Pinpoint the cell where the given text exists, returning its [x, y] midpoint coordinate. 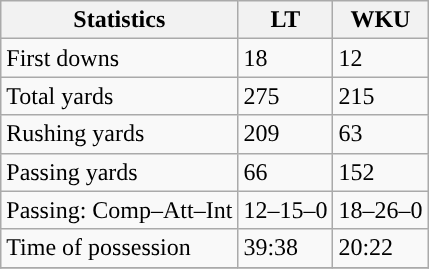
39:38 [286, 248]
Passing: Comp–Att–Int [120, 210]
Passing yards [120, 172]
Time of possession [120, 248]
18–26–0 [380, 210]
Rushing yards [120, 134]
20:22 [380, 248]
275 [286, 96]
152 [380, 172]
209 [286, 134]
12 [380, 58]
First downs [120, 58]
215 [380, 96]
66 [286, 172]
WKU [380, 20]
12–15–0 [286, 210]
63 [380, 134]
Statistics [120, 20]
LT [286, 20]
18 [286, 58]
Total yards [120, 96]
